Return [X, Y] of the center of cell containing provided text 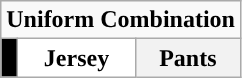
Jersey [76, 58]
Uniform Combination [121, 20]
Pants [188, 58]
